Scan for the cell matching the given text and deliver its [x, y] coordinate at center. 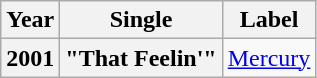
Mercury [269, 58]
"That Feelin'" [141, 58]
Year [30, 20]
Label [269, 20]
Single [141, 20]
2001 [30, 58]
